Locate the cell with the specified text and output its [X, Y] center coordinate. 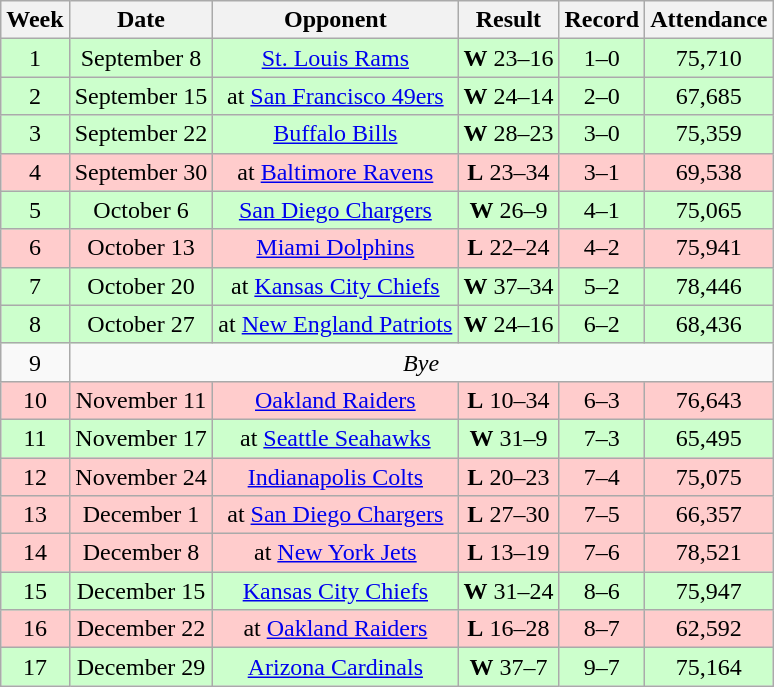
13 [35, 515]
W 31–9 [508, 438]
2–0 [602, 96]
W 24–14 [508, 96]
September 8 [141, 58]
September 30 [141, 172]
L 23–34 [508, 172]
L 20–23 [508, 477]
Oakland Raiders [336, 400]
L 10–34 [508, 400]
Bye [421, 362]
3–0 [602, 134]
October 6 [141, 210]
8 [35, 324]
8–6 [602, 591]
78,446 [709, 286]
75,075 [709, 477]
76,643 [709, 400]
11 [35, 438]
7–3 [602, 438]
W 26–9 [508, 210]
7–6 [602, 553]
65,495 [709, 438]
November 24 [141, 477]
67,685 [709, 96]
September 22 [141, 134]
December 8 [141, 553]
at San Diego Chargers [336, 515]
L 13–19 [508, 553]
Attendance [709, 20]
3–1 [602, 172]
Opponent [336, 20]
at New York Jets [336, 553]
69,538 [709, 172]
5 [35, 210]
L 16–28 [508, 629]
W 37–34 [508, 286]
14 [35, 553]
W 28–23 [508, 134]
75,941 [709, 248]
W 23–16 [508, 58]
L 27–30 [508, 515]
4–1 [602, 210]
75,164 [709, 667]
Buffalo Bills [336, 134]
9 [35, 362]
October 20 [141, 286]
at Kansas City Chiefs [336, 286]
78,521 [709, 553]
2 [35, 96]
W 24–16 [508, 324]
7–4 [602, 477]
Record [602, 20]
W 31–24 [508, 591]
9–7 [602, 667]
at San Francisco 49ers [336, 96]
75,947 [709, 591]
at Baltimore Ravens [336, 172]
Result [508, 20]
at New England Patriots [336, 324]
October 27 [141, 324]
December 22 [141, 629]
75,710 [709, 58]
15 [35, 591]
75,359 [709, 134]
Indianapolis Colts [336, 477]
5–2 [602, 286]
December 29 [141, 667]
4 [35, 172]
6 [35, 248]
San Diego Chargers [336, 210]
6–3 [602, 400]
Week [35, 20]
December 15 [141, 591]
at Oakland Raiders [336, 629]
September 15 [141, 96]
66,357 [709, 515]
8–7 [602, 629]
3 [35, 134]
Miami Dolphins [336, 248]
7–5 [602, 515]
6–2 [602, 324]
November 17 [141, 438]
1–0 [602, 58]
W 37–7 [508, 667]
16 [35, 629]
at Seattle Seahawks [336, 438]
17 [35, 667]
L 22–24 [508, 248]
7 [35, 286]
Kansas City Chiefs [336, 591]
62,592 [709, 629]
10 [35, 400]
Arizona Cardinals [336, 667]
12 [35, 477]
Date [141, 20]
October 13 [141, 248]
75,065 [709, 210]
1 [35, 58]
4–2 [602, 248]
December 1 [141, 515]
68,436 [709, 324]
St. Louis Rams [336, 58]
November 11 [141, 400]
